Capture the cell that displays the provided text and extract its [x, y] central coordinate. 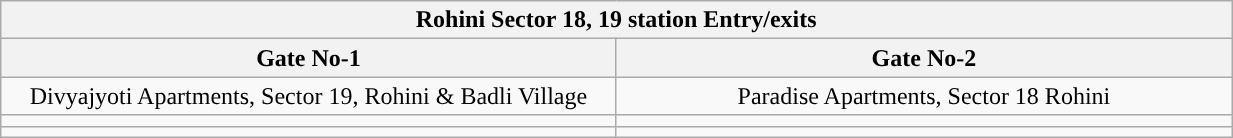
Divyajyoti Apartments, Sector 19, Rohini & Badli Village [308, 96]
Gate No-1 [308, 58]
Gate No-2 [924, 58]
Rohini Sector 18, 19 station Entry/exits [616, 20]
Paradise Apartments, Sector 18 Rohini [924, 96]
